Extract the [x, y] coordinate from the center of the cell holding the provided text.  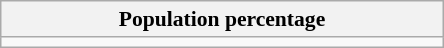
Population percentage [222, 19]
